Pinpoint the cell where the given text exists, returning its [X, Y] midpoint coordinate. 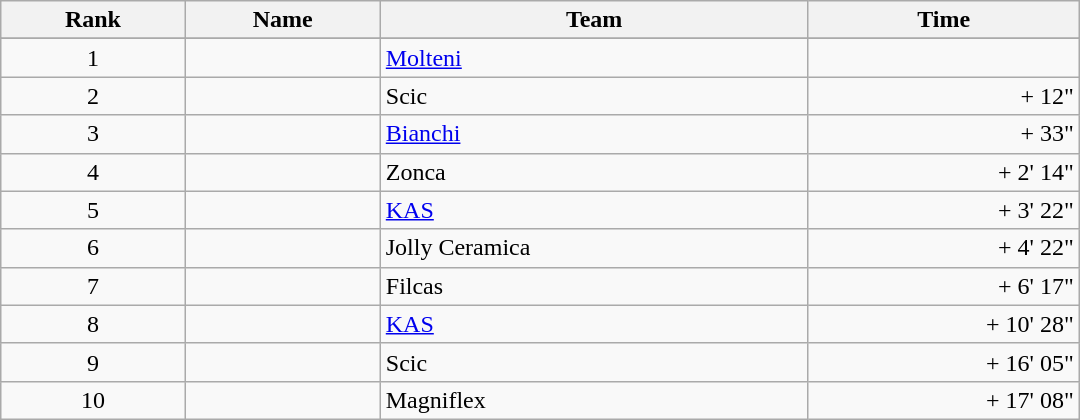
5 [93, 210]
Magniflex [594, 400]
+ 16' 05" [944, 362]
Name [282, 20]
8 [93, 324]
+ 17' 08" [944, 400]
Molteni [594, 58]
6 [93, 248]
+ 3' 22" [944, 210]
3 [93, 134]
Team [594, 20]
+ 12" [944, 96]
9 [93, 362]
4 [93, 172]
+ 6' 17" [944, 286]
Rank [93, 20]
Bianchi [594, 134]
Filcas [594, 286]
+ 4' 22" [944, 248]
+ 2' 14" [944, 172]
Zonca [594, 172]
Jolly Ceramica [594, 248]
1 [93, 58]
10 [93, 400]
+ 33" [944, 134]
+ 10' 28" [944, 324]
7 [93, 286]
Time [944, 20]
2 [93, 96]
